Capture the cell that displays the provided text and extract its [X, Y] central coordinate. 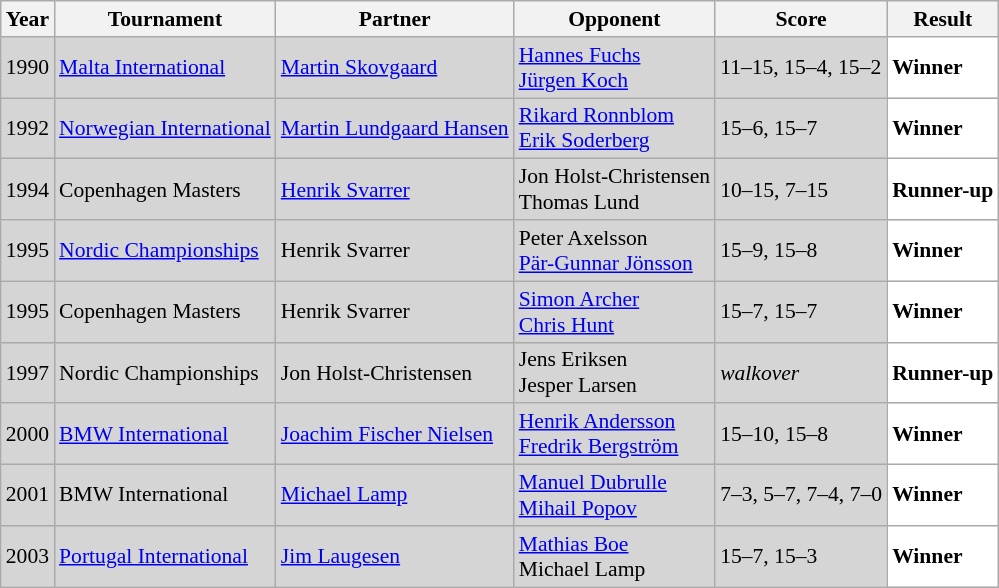
15–7, 15–7 [801, 312]
Henrik Andersson Fredrik Bergström [614, 434]
Tournament [165, 19]
15–6, 15–7 [801, 128]
15–7, 15–3 [801, 556]
Rikard Ronnblom Erik Soderberg [614, 128]
Portugal International [165, 556]
7–3, 5–7, 7–4, 7–0 [801, 496]
Score [801, 19]
Joachim Fischer Nielsen [395, 434]
walkover [801, 372]
11–15, 15–4, 15–2 [801, 68]
1990 [28, 68]
Jim Laugesen [395, 556]
Jon Holst-Christensen Thomas Lund [614, 190]
Partner [395, 19]
1992 [28, 128]
Norwegian International [165, 128]
Manuel Dubrulle Mihail Popov [614, 496]
15–10, 15–8 [801, 434]
Peter Axelsson Pär-Gunnar Jönsson [614, 250]
Simon Archer Chris Hunt [614, 312]
Hannes Fuchs Jürgen Koch [614, 68]
Mathias Boe Michael Lamp [614, 556]
1997 [28, 372]
1994 [28, 190]
Michael Lamp [395, 496]
2001 [28, 496]
10–15, 7–15 [801, 190]
Jon Holst-Christensen [395, 372]
15–9, 15–8 [801, 250]
Malta International [165, 68]
Result [942, 19]
Opponent [614, 19]
2003 [28, 556]
Year [28, 19]
Martin Skovgaard [395, 68]
Jens Eriksen Jesper Larsen [614, 372]
2000 [28, 434]
Martin Lundgaard Hansen [395, 128]
